Identify which cell holds the provided text, then report its (x, y) central coordinate. 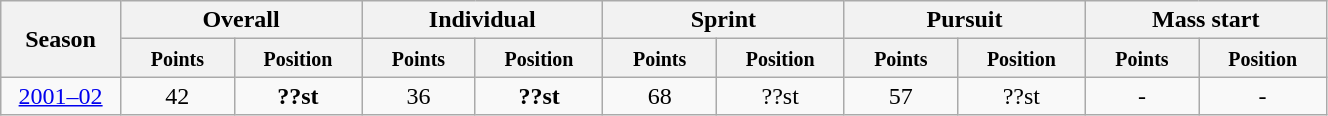
42 (177, 96)
Mass start (1206, 20)
57 (901, 96)
36 (419, 96)
Individual (482, 20)
68 (660, 96)
Sprint (724, 20)
Pursuit (964, 20)
2001–02 (61, 96)
Overall (240, 20)
Season (61, 39)
